Extract the [X, Y] coordinate from the center of the cell holding the provided text.  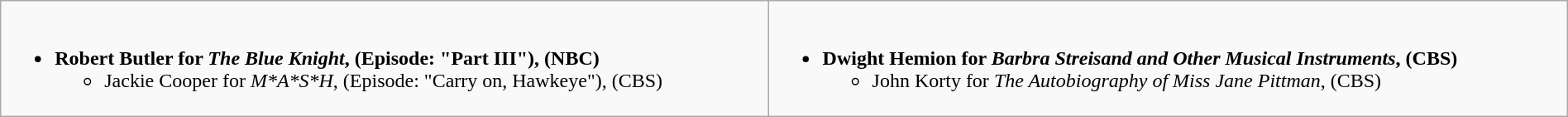
Dwight Hemion for Barbra Streisand and Other Musical Instruments, (CBS)John Korty for The Autobiography of Miss Jane Pittman, (CBS) [1168, 59]
Robert Butler for The Blue Knight, (Episode: "Part III"), (NBC)Jackie Cooper for M*A*S*H, (Episode: "Carry on, Hawkeye"), (CBS) [385, 59]
